Search for the cell housing the specified text and yield its (X, Y) center coordinate. 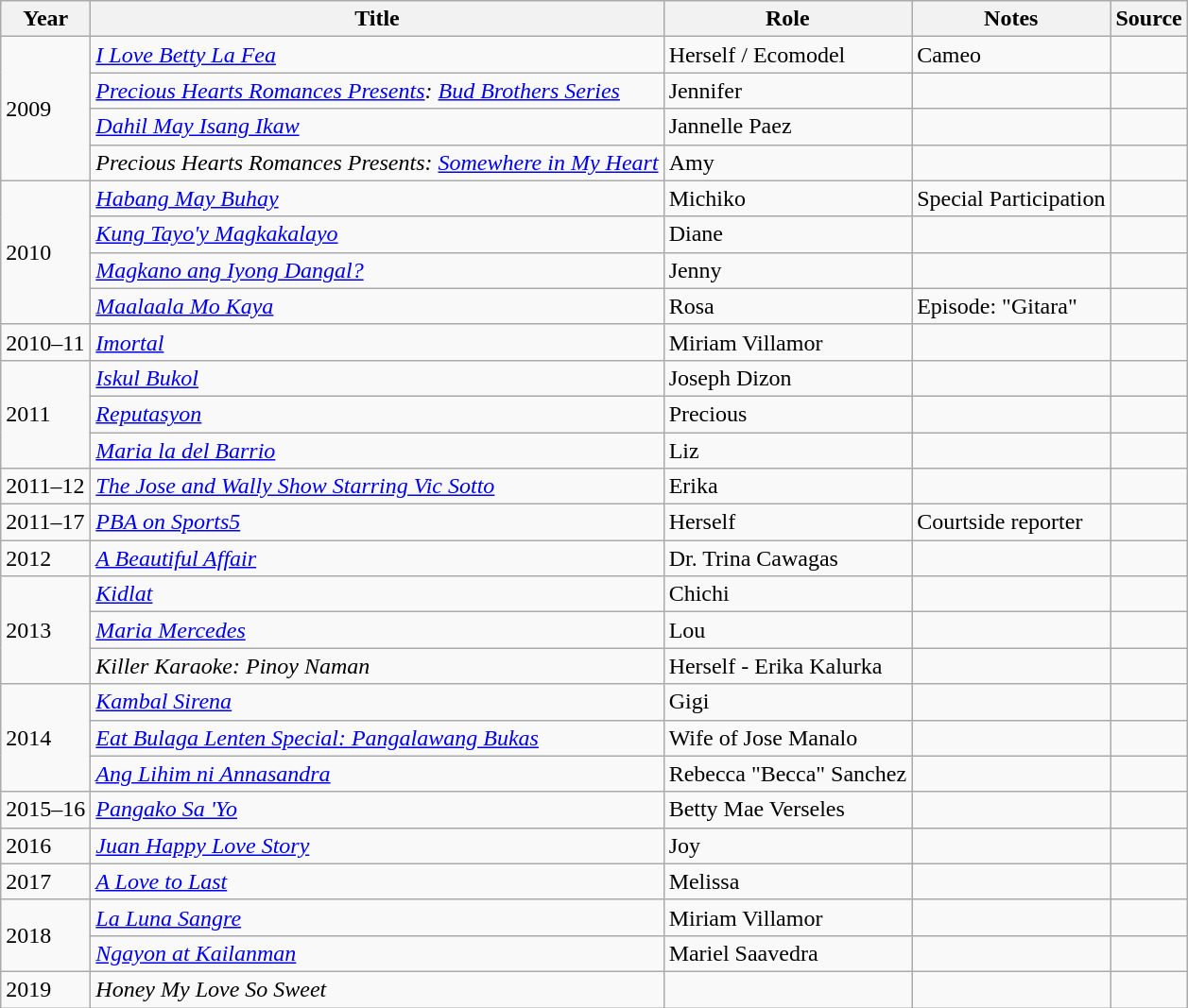
Magkano ang Iyong Dangal? (377, 270)
Joseph Dizon (787, 378)
Dr. Trina Cawagas (787, 558)
Jannelle Paez (787, 127)
Chichi (787, 594)
Episode: "Gitara" (1011, 306)
Wife of Jose Manalo (787, 738)
Jennifer (787, 91)
A Beautiful Affair (377, 558)
Rosa (787, 306)
Courtside reporter (1011, 522)
Source (1149, 19)
Precious Hearts Romances Presents: Bud Brothers Series (377, 91)
Mariel Saavedra (787, 953)
Pangako Sa 'Yo (377, 810)
Amy (787, 162)
Cameo (1011, 55)
Kung Tayo'y Magkakalayo (377, 234)
Maalaala Mo Kaya (377, 306)
Herself (787, 522)
2018 (45, 935)
2014 (45, 738)
La Luna Sangre (377, 917)
Year (45, 19)
A Love to Last (377, 881)
Lou (787, 630)
Title (377, 19)
2019 (45, 989)
Liz (787, 451)
Iskul Bukol (377, 378)
The Jose and Wally Show Starring Vic Sotto (377, 487)
Precious (787, 414)
PBA on Sports5 (377, 522)
Eat Bulaga Lenten Special: Pangalawang Bukas (377, 738)
Betty Mae Verseles (787, 810)
Herself - Erika Kalurka (787, 666)
Dahil May Isang Ikaw (377, 127)
2017 (45, 881)
Precious Hearts Romances Presents: Somewhere in My Heart (377, 162)
Melissa (787, 881)
Habang May Buhay (377, 198)
Erika (787, 487)
Special Participation (1011, 198)
Reputasyon (377, 414)
Kambal Sirena (377, 702)
Ang Lihim ni Annasandra (377, 774)
2015–16 (45, 810)
2016 (45, 846)
2011 (45, 414)
2009 (45, 109)
Killer Karaoke: Pinoy Naman (377, 666)
Diane (787, 234)
Kidlat (377, 594)
Joy (787, 846)
Maria Mercedes (377, 630)
Juan Happy Love Story (377, 846)
2011–17 (45, 522)
Honey My Love So Sweet (377, 989)
Maria la del Barrio (377, 451)
2012 (45, 558)
Role (787, 19)
2010–11 (45, 342)
Michiko (787, 198)
Herself / Ecomodel (787, 55)
Ngayon at Kailanman (377, 953)
Rebecca "Becca" Sanchez (787, 774)
Imortal (377, 342)
I Love Betty La Fea (377, 55)
Jenny (787, 270)
2011–12 (45, 487)
Notes (1011, 19)
2010 (45, 252)
Gigi (787, 702)
2013 (45, 630)
